Pinpoint the cell where the given text exists, returning its [x, y] midpoint coordinate. 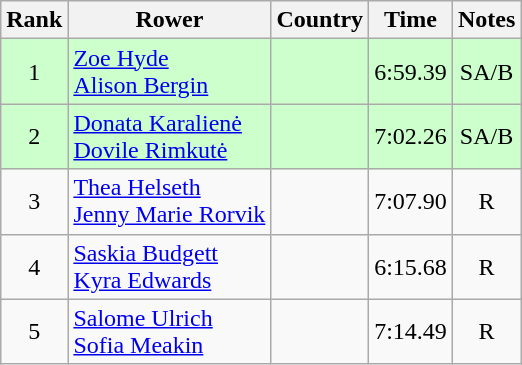
3 [34, 202]
Country [320, 20]
Time [411, 20]
Notes [486, 20]
7:14.49 [411, 332]
Rank [34, 20]
4 [34, 266]
Saskia BudgettKyra Edwards [170, 266]
Rower [170, 20]
Thea HelsethJenny Marie Rorvik [170, 202]
5 [34, 332]
Salome UlrichSofia Meakin [170, 332]
6:15.68 [411, 266]
7:02.26 [411, 136]
6:59.39 [411, 72]
2 [34, 136]
Donata KaralienėDovile Rimkutė [170, 136]
7:07.90 [411, 202]
1 [34, 72]
Zoe HydeAlison Bergin [170, 72]
